Return the [x, y] coordinate for the center point of the cell that contains the specified text.  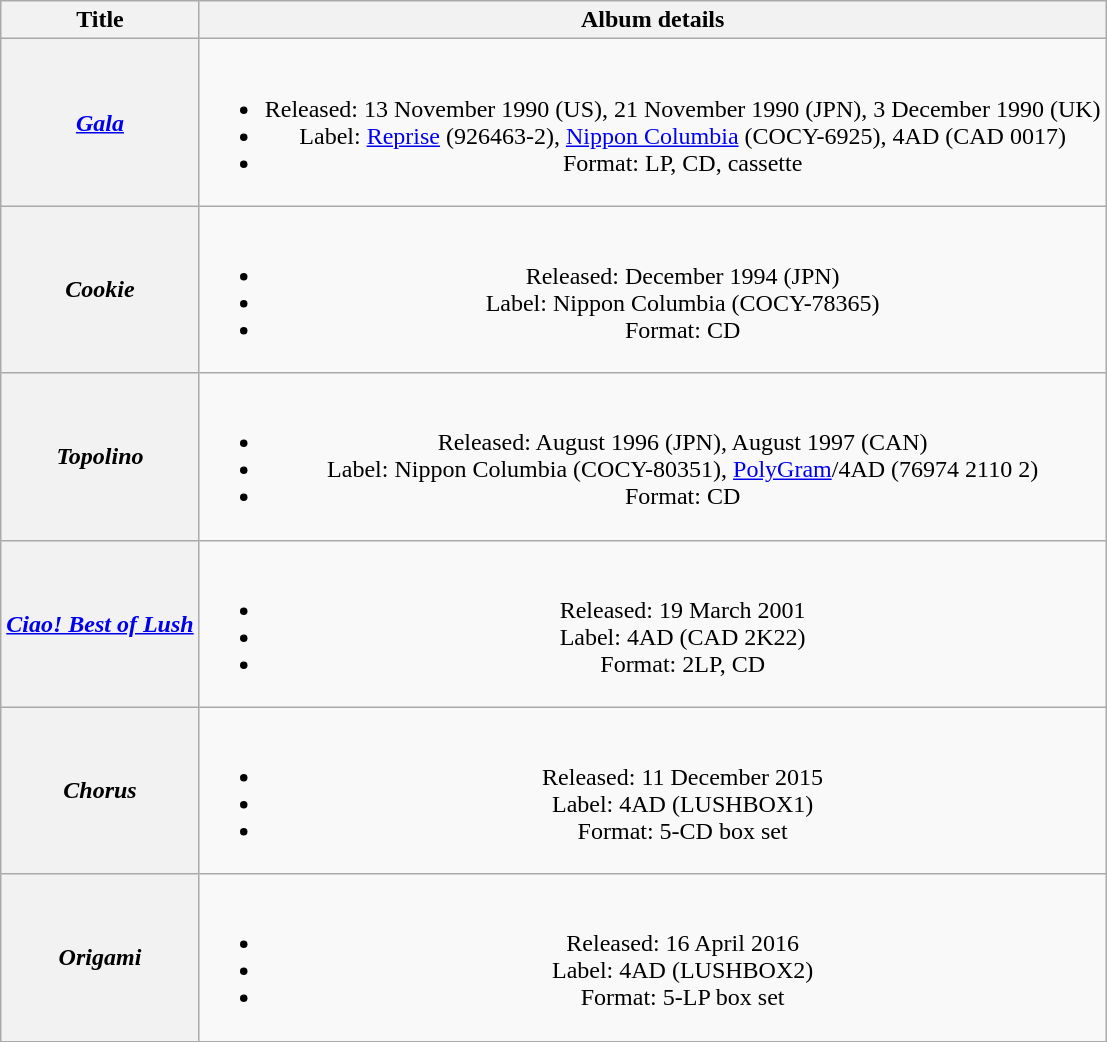
Ciao! Best of Lush [100, 624]
Released: December 1994 (JPN)Label: Nippon Columbia (COCY-78365)Format: CD [652, 290]
Cookie [100, 290]
Chorus [100, 790]
Album details [652, 20]
Released: 11 December 2015Label: 4AD (LUSHBOX1)Format: 5-CD box set [652, 790]
Released: 19 March 2001Label: 4AD (CAD 2K22)Format: 2LP, CD [652, 624]
Released: August 1996 (JPN), August 1997 (CAN)Label: Nippon Columbia (COCY-80351), PolyGram/4AD (76974 2110 2)Format: CD [652, 456]
Released: 16 April 2016Label: 4AD (LUSHBOX2)Format: 5-LP box set [652, 958]
Origami [100, 958]
Title [100, 20]
Gala [100, 122]
Topolino [100, 456]
